Provide the [x, y] coordinate of the cell's center where the given text is located.  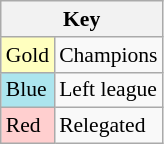
Relegated [108, 126]
Blue [28, 90]
Gold [28, 55]
Red [28, 126]
Left league [108, 90]
Key [82, 19]
Champions [108, 55]
